Capture the cell that displays the provided text and extract its (x, y) central coordinate. 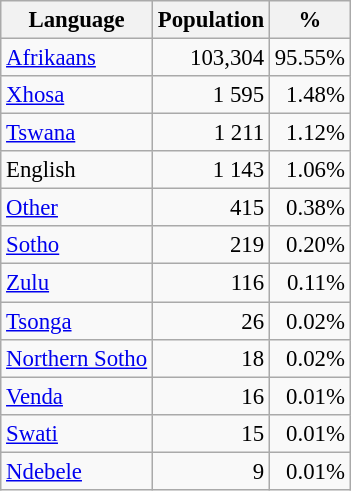
Xhosa (77, 95)
Swati (77, 433)
103,304 (210, 58)
18 (210, 358)
0.11% (310, 283)
26 (210, 321)
Afrikaans (77, 58)
Language (77, 20)
% (310, 20)
415 (210, 208)
Other (77, 208)
Northern Sotho (77, 358)
9 (210, 471)
95.55% (310, 58)
1 143 (210, 170)
Sotho (77, 245)
1 595 (210, 95)
16 (210, 396)
Ndebele (77, 471)
1 211 (210, 133)
Tsonga (77, 321)
1.12% (310, 133)
English (77, 170)
219 (210, 245)
Tswana (77, 133)
15 (210, 433)
0.20% (310, 245)
Zulu (77, 283)
Population (210, 20)
Venda (77, 396)
1.48% (310, 95)
1.06% (310, 170)
116 (210, 283)
0.38% (310, 208)
